Detect which cell encompasses the target text, then output its (x, y) center coordinate. 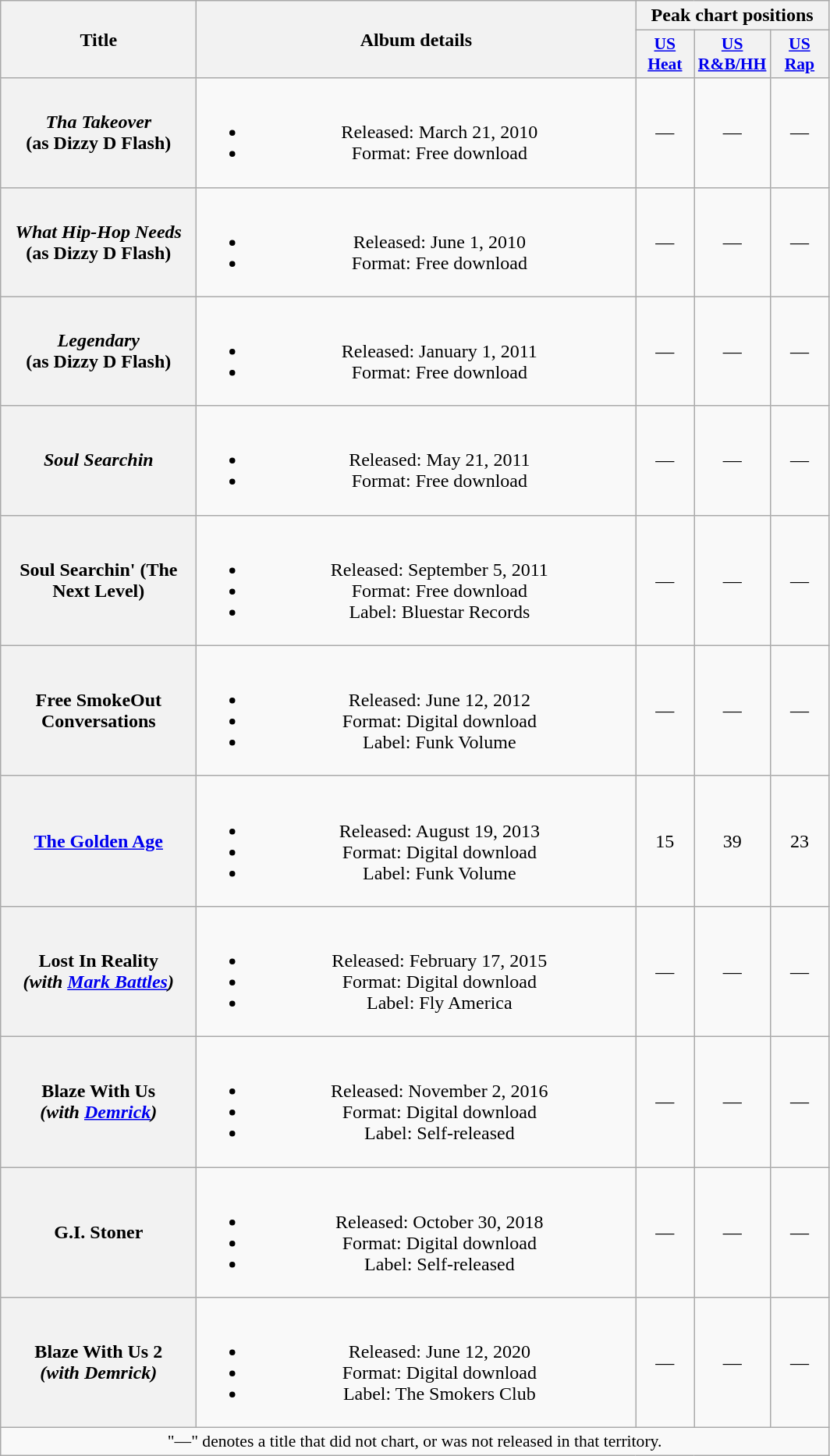
Released: June 1, 2010Format: Free download (417, 242)
Title (98, 39)
The Golden Age (98, 841)
What Hip-Hop Needs(as Dizzy D Flash) (98, 242)
Album details (417, 39)
Released: June 12, 2020Format: Digital downloadLabel: The Smokers Club (417, 1362)
Released: June 12, 2012Format: Digital downloadLabel: Funk Volume (417, 710)
Released: May 21, 2011Format: Free download (417, 460)
Released: September 5, 2011Format: Free downloadLabel: Bluestar Records (417, 581)
Released: February 17, 2015Format: Digital downloadLabel: Fly America (417, 971)
Blaze With Us(with Demrick) (98, 1102)
G.I. Stoner (98, 1233)
USRap (799, 55)
Blaze With Us 2(with Demrick) (98, 1362)
Released: August 19, 2013Format: Digital downloadLabel: Funk Volume (417, 841)
Released: March 21, 2010Format: Free download (417, 133)
"—" denotes a title that did not chart, or was not released in that territory. (415, 1442)
Tha Takeover(as Dizzy D Flash) (98, 133)
23 (799, 841)
Released: November 2, 2016Format: Digital downloadLabel: Self-released (417, 1102)
39 (732, 841)
Lost In Reality(with Mark Battles) (98, 971)
Legendary(as Dizzy D Flash) (98, 351)
Free SmokeOut Conversations (98, 710)
15 (665, 841)
Released: October 30, 2018Format: Digital downloadLabel: Self-released (417, 1233)
US R&B/HH (732, 55)
Peak chart positions (732, 16)
Released: January 1, 2011Format: Free download (417, 351)
US Heat (665, 55)
Soul Searchin (98, 460)
Soul Searchin' (The Next Level) (98, 581)
